Provide the (X, Y) coordinate of the cell's center where the given text is located.  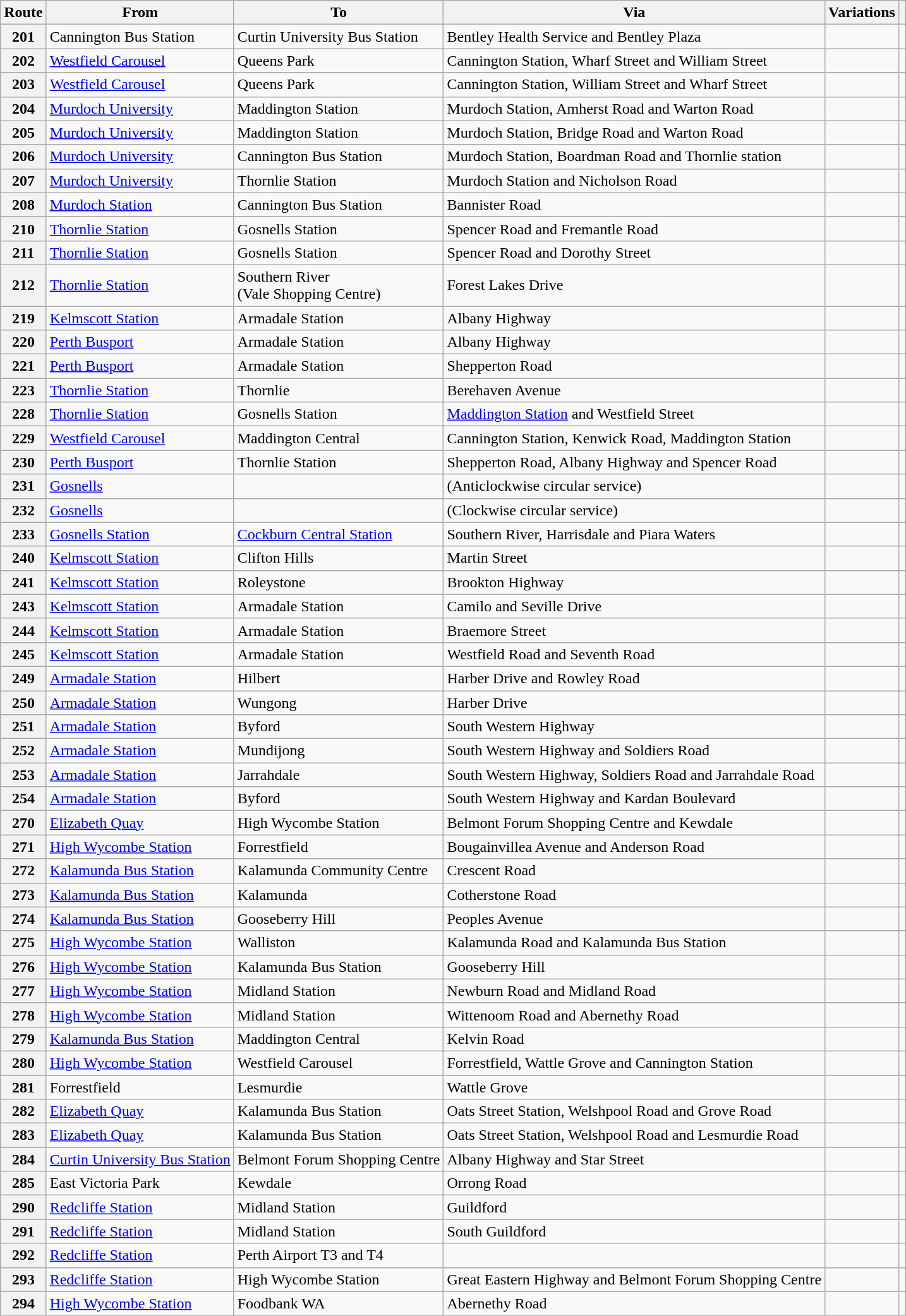
Kalamunda (339, 895)
Guildford (634, 1207)
Spencer Road and Dorothy Street (634, 253)
282 (23, 1111)
241 (23, 582)
250 (23, 703)
276 (23, 967)
207 (23, 181)
South Western Highway and Kardan Boulevard (634, 799)
206 (23, 157)
Forrestfield, Wattle Grove and Cannington Station (634, 1063)
228 (23, 414)
281 (23, 1087)
Route (23, 13)
East Victoria Park (140, 1183)
273 (23, 895)
Kewdale (339, 1183)
223 (23, 390)
Forest Lakes Drive (634, 285)
Thornlie (339, 390)
229 (23, 438)
285 (23, 1183)
Harber Drive (634, 703)
Newburn Road and Midland Road (634, 991)
Shepperton Road (634, 366)
Bentley Health Service and Bentley Plaza (634, 37)
Bannister Road (634, 205)
Oats Street Station, Welshpool Road and Grove Road (634, 1111)
291 (23, 1231)
Camilo and Seville Drive (634, 606)
205 (23, 133)
Cannington Station, William Street and Wharf Street (634, 85)
Cockburn Central Station (339, 534)
233 (23, 534)
220 (23, 342)
South Western Highway, Soldiers Road and Jarrahdale Road (634, 775)
Wattle Grove (634, 1087)
252 (23, 751)
Bougainvillea Avenue and Anderson Road (634, 847)
Brookton Highway (634, 582)
(Clockwise circular service) (634, 510)
230 (23, 462)
Roleystone (339, 582)
Berehaven Avenue (634, 390)
Wungong (339, 703)
South Western Highway and Soldiers Road (634, 751)
From (140, 13)
294 (23, 1303)
212 (23, 285)
Cannington Station, Kenwick Road, Maddington Station (634, 438)
Mundijong (339, 751)
Hilbert (339, 678)
Southern River, Harrisdale and Piara Waters (634, 534)
Peoples Avenue (634, 919)
290 (23, 1207)
Murdoch Station, Boardman Road and Thornlie station (634, 157)
211 (23, 253)
Murdoch Station and Nicholson Road (634, 181)
Belmont Forum Shopping Centre and Kewdale (634, 823)
279 (23, 1039)
219 (23, 318)
Murdoch Station (140, 205)
Oats Street Station, Welshpool Road and Lesmurdie Road (634, 1135)
253 (23, 775)
293 (23, 1279)
Braemore Street (634, 630)
Kalamunda Road and Kalamunda Bus Station (634, 943)
284 (23, 1159)
Murdoch Station, Amherst Road and Warton Road (634, 109)
254 (23, 799)
202 (23, 61)
Westfield Road and Seventh Road (634, 654)
Perth Airport T3 and T4 (339, 1255)
Kalamunda Community Centre (339, 871)
292 (23, 1255)
251 (23, 727)
Orrong Road (634, 1183)
249 (23, 678)
Great Eastern Highway and Belmont Forum Shopping Centre (634, 1279)
Maddington Station and Westfield Street (634, 414)
(Anticlockwise circular service) (634, 486)
Variations (862, 13)
South Western Highway (634, 727)
Jarrahdale (339, 775)
Wittenoom Road and Abernethy Road (634, 1015)
231 (23, 486)
Shepperton Road, Albany Highway and Spencer Road (634, 462)
Martin Street (634, 558)
201 (23, 37)
Lesmurdie (339, 1087)
275 (23, 943)
203 (23, 85)
Belmont Forum Shopping Centre (339, 1159)
Abernethy Road (634, 1303)
Cotherstone Road (634, 895)
283 (23, 1135)
Albany Highway and Star Street (634, 1159)
South Guildford (634, 1231)
280 (23, 1063)
232 (23, 510)
221 (23, 366)
204 (23, 109)
Cannington Station, Wharf Street and William Street (634, 61)
Clifton Hills (339, 558)
Spencer Road and Fremantle Road (634, 229)
To (339, 13)
271 (23, 847)
Southern River(Vale Shopping Centre) (339, 285)
243 (23, 606)
272 (23, 871)
274 (23, 919)
240 (23, 558)
208 (23, 205)
270 (23, 823)
245 (23, 654)
Kelvin Road (634, 1039)
244 (23, 630)
Foodbank WA (339, 1303)
277 (23, 991)
Via (634, 13)
Walliston (339, 943)
278 (23, 1015)
210 (23, 229)
Crescent Road (634, 871)
Harber Drive and Rowley Road (634, 678)
Murdoch Station, Bridge Road and Warton Road (634, 133)
